Output the (X, Y) coordinate of the center of the cell containing the given text.  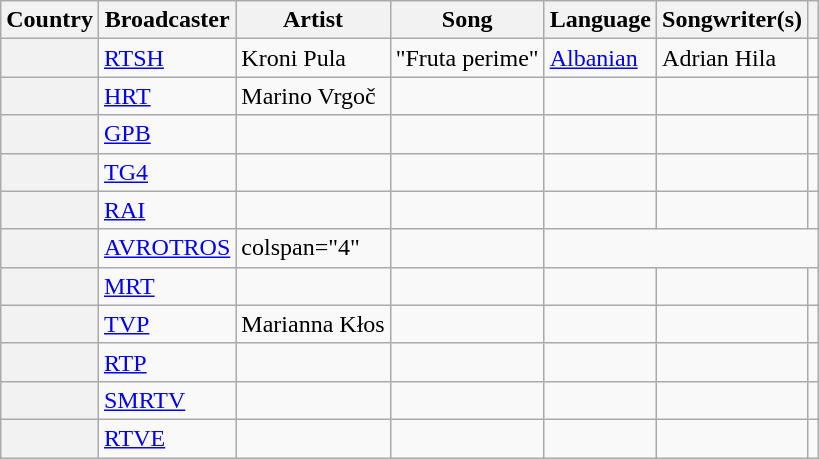
Kroni Pula (313, 58)
Song (467, 20)
MRT (166, 286)
TVP (166, 324)
Broadcaster (166, 20)
Language (600, 20)
Artist (313, 20)
RAI (166, 210)
Albanian (600, 58)
"Fruta perime" (467, 58)
RTSH (166, 58)
AVROTROS (166, 248)
HRT (166, 96)
RTVE (166, 438)
Marino Vrgoč (313, 96)
GPB (166, 134)
Adrian Hila (732, 58)
colspan="4" (313, 248)
RTP (166, 362)
TG4 (166, 172)
SMRTV (166, 400)
Songwriter(s) (732, 20)
Marianna Kłos (313, 324)
Country (50, 20)
